Detect which cell encompasses the target text, then output its [x, y] center coordinate. 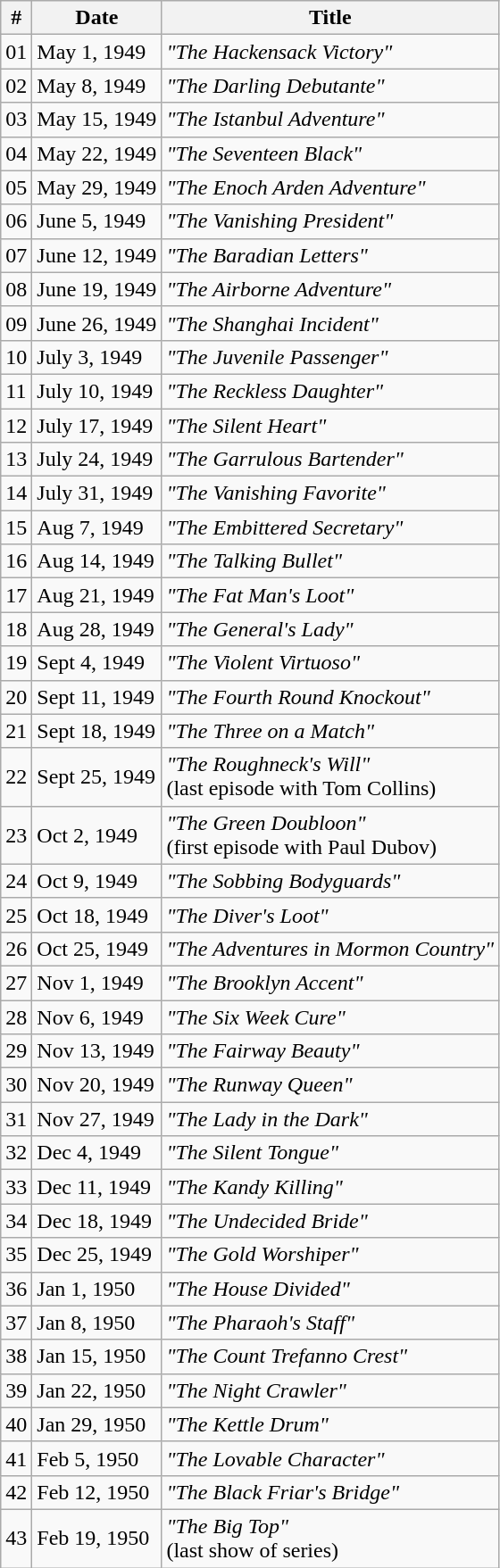
Jan 8, 1950 [96, 1323]
Aug 28, 1949 [96, 629]
Oct 9, 1949 [96, 881]
"The Talking Bullet" [330, 561]
35 [16, 1255]
42 [16, 1492]
June 19, 1949 [96, 289]
Dec 25, 1949 [96, 1255]
Nov 27, 1949 [96, 1119]
Title [330, 18]
"The Undecided Bride" [330, 1221]
31 [16, 1119]
July 3, 1949 [96, 357]
"The Roughneck's Will"(last episode with Tom Collins) [330, 776]
"The Silent Heart" [330, 426]
03 [16, 120]
38 [16, 1356]
41 [16, 1458]
"The Shanghai Incident" [330, 323]
Sept 4, 1949 [96, 663]
26 [16, 949]
13 [16, 460]
04 [16, 153]
30 [16, 1085]
May 29, 1949 [96, 187]
"The Big Top"(last show of series) [330, 1539]
"The Fourth Round Knockout" [330, 697]
May 1, 1949 [96, 52]
22 [16, 776]
25 [16, 915]
17 [16, 595]
10 [16, 357]
20 [16, 697]
Dec 18, 1949 [96, 1221]
"The Silent Tongue" [330, 1153]
June 5, 1949 [96, 221]
01 [16, 52]
"The Embittered Secretary" [330, 527]
28 [16, 1016]
34 [16, 1221]
Feb 19, 1950 [96, 1539]
"The Lady in the Dark" [330, 1119]
"The Adventures in Mormon Country" [330, 949]
"The Brooklyn Accent" [330, 983]
39 [16, 1390]
12 [16, 426]
"The Lovable Character" [330, 1458]
14 [16, 494]
"The Runway Queen" [330, 1085]
"The Black Friar's Bridge" [330, 1492]
"The Vanishing Favorite" [330, 494]
"The Sobbing Bodyguards" [330, 881]
06 [16, 221]
"The Three on a Match" [330, 731]
Feb 5, 1950 [96, 1458]
18 [16, 629]
"The Fat Man's Loot" [330, 595]
"The Reckless Daughter" [330, 391]
Oct 2, 1949 [96, 835]
24 [16, 881]
"The Violent Virtuoso" [330, 663]
Date [96, 18]
"The House Divided" [330, 1289]
Jan 1, 1950 [96, 1289]
27 [16, 983]
"The Kettle Drum" [330, 1424]
19 [16, 663]
"The Darling Debutante" [330, 86]
Aug 14, 1949 [96, 561]
"The Hackensack Victory" [330, 52]
"The Fairway Beauty" [330, 1051]
23 [16, 835]
36 [16, 1289]
Oct 25, 1949 [96, 949]
Dec 4, 1949 [96, 1153]
"The Diver's Loot" [330, 915]
40 [16, 1424]
"The General's Lady" [330, 629]
11 [16, 391]
09 [16, 323]
29 [16, 1051]
"The Night Crawler" [330, 1390]
"The Green Doubloon"(first episode with Paul Dubov) [330, 835]
33 [16, 1187]
Sept 18, 1949 [96, 731]
"The Gold Worshiper" [330, 1255]
"The Count Trefanno Crest" [330, 1356]
Sept 11, 1949 [96, 697]
15 [16, 527]
37 [16, 1323]
Dec 11, 1949 [96, 1187]
July 17, 1949 [96, 426]
Jan 22, 1950 [96, 1390]
21 [16, 731]
Nov 20, 1949 [96, 1085]
"The Enoch Arden Adventure" [330, 187]
32 [16, 1153]
Jan 15, 1950 [96, 1356]
02 [16, 86]
Nov 13, 1949 [96, 1051]
May 15, 1949 [96, 120]
July 24, 1949 [96, 460]
May 22, 1949 [96, 153]
"The Baradian Letters" [330, 255]
Nov 6, 1949 [96, 1016]
43 [16, 1539]
"The Pharaoh's Staff" [330, 1323]
"The Garrulous Bartender" [330, 460]
June 26, 1949 [96, 323]
# [16, 18]
Sept 25, 1949 [96, 776]
Oct 18, 1949 [96, 915]
Aug 21, 1949 [96, 595]
Aug 7, 1949 [96, 527]
"The Istanbul Adventure" [330, 120]
05 [16, 187]
08 [16, 289]
Feb 12, 1950 [96, 1492]
May 8, 1949 [96, 86]
June 12, 1949 [96, 255]
"The Juvenile Passenger" [330, 357]
Nov 1, 1949 [96, 983]
July 10, 1949 [96, 391]
"The Airborne Adventure" [330, 289]
07 [16, 255]
"The Seventeen Black" [330, 153]
"The Six Week Cure" [330, 1016]
"The Kandy Killing" [330, 1187]
Jan 29, 1950 [96, 1424]
July 31, 1949 [96, 494]
"The Vanishing President" [330, 221]
16 [16, 561]
